Identify which cell holds the provided text, then report its (X, Y) central coordinate. 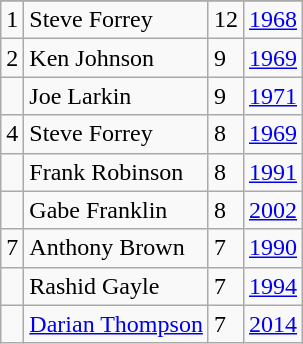
Anthony Brown (116, 248)
1994 (272, 286)
Rashid Gayle (116, 286)
1 (12, 20)
Joe Larkin (116, 96)
1968 (272, 20)
1990 (272, 248)
1991 (272, 172)
2002 (272, 210)
Gabe Franklin (116, 210)
Darian Thompson (116, 324)
2014 (272, 324)
1971 (272, 96)
Frank Robinson (116, 172)
4 (12, 134)
Ken Johnson (116, 58)
2 (12, 58)
12 (226, 20)
